Output the (x, y) coordinate of the center of the cell containing the given text.  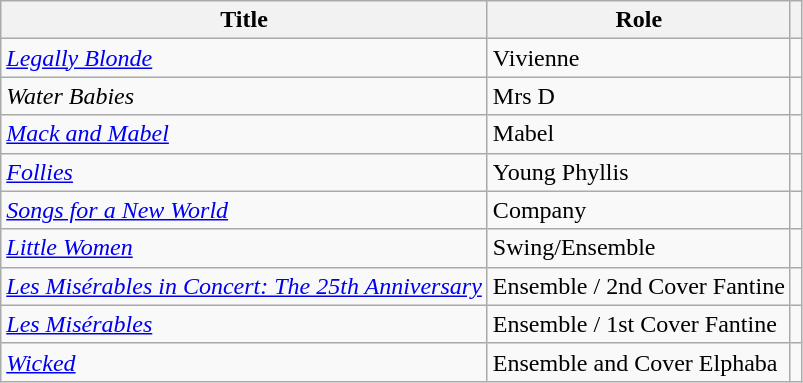
Swing/Ensemble (638, 248)
Vivienne (638, 58)
Ensemble and Cover Elphaba (638, 362)
Young Phyllis (638, 172)
Wicked (244, 362)
Les Misérables (244, 324)
Title (244, 20)
Company (638, 210)
Role (638, 20)
Ensemble / 2nd Cover Fantine (638, 286)
Songs for a New World (244, 210)
Mrs D (638, 96)
Follies (244, 172)
Legally Blonde (244, 58)
Mabel (638, 134)
Water Babies (244, 96)
Little Women (244, 248)
Les Misérables in Concert: The 25th Anniversary (244, 286)
Ensemble / 1st Cover Fantine (638, 324)
Mack and Mabel (244, 134)
